Output the (x, y) coordinate of the center of the cell containing the given text.  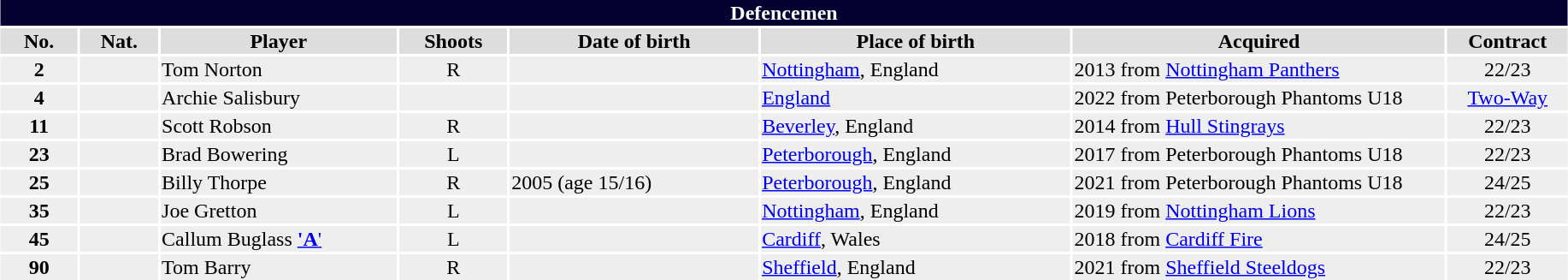
2 (39, 69)
11 (39, 126)
Acquired (1259, 41)
2022 from Peterborough Phantoms U18 (1259, 98)
Sheffield, England (916, 267)
4 (39, 98)
35 (39, 211)
2021 from Sheffield Steeldogs (1259, 267)
Billy Thorpe (279, 182)
Beverley, England (916, 126)
England (916, 98)
2013 from Nottingham Panthers (1259, 69)
Contract (1508, 41)
45 (39, 239)
Brad Bowering (279, 154)
23 (39, 154)
Callum Buglass 'A' (279, 239)
2014 from Hull Stingrays (1259, 126)
2019 from Nottingham Lions (1259, 211)
Tom Norton (279, 69)
2005 (age 15/16) (634, 182)
Place of birth (916, 41)
Player (279, 41)
2017 from Peterborough Phantoms U18 (1259, 154)
Shoots (453, 41)
90 (39, 267)
Defencemen (783, 13)
Two-Way (1508, 98)
Joe Gretton (279, 211)
Scott Robson (279, 126)
2021 from Peterborough Phantoms U18 (1259, 182)
No. (39, 41)
Archie Salisbury (279, 98)
Tom Barry (279, 267)
2018 from Cardiff Fire (1259, 239)
Cardiff, Wales (916, 239)
Date of birth (634, 41)
25 (39, 182)
Nat. (120, 41)
